Return the [x, y] coordinate for the center point of the cell that contains the specified text.  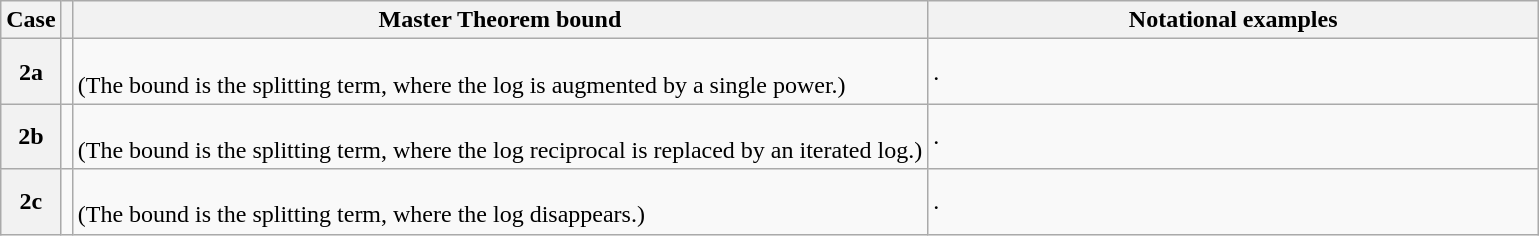
2a [31, 72]
Notational examples [1234, 20]
2b [31, 136]
Case [31, 20]
(The bound is the splitting term, where the log is augmented by a single power.) [500, 72]
(The bound is the splitting term, where the log reciprocal is replaced by an iterated log.) [500, 136]
2c [31, 202]
Master Theorem bound [500, 20]
(The bound is the splitting term, where the log disappears.) [500, 202]
